For the text-containing cell, return its midpoint in [X, Y] coordinate format. 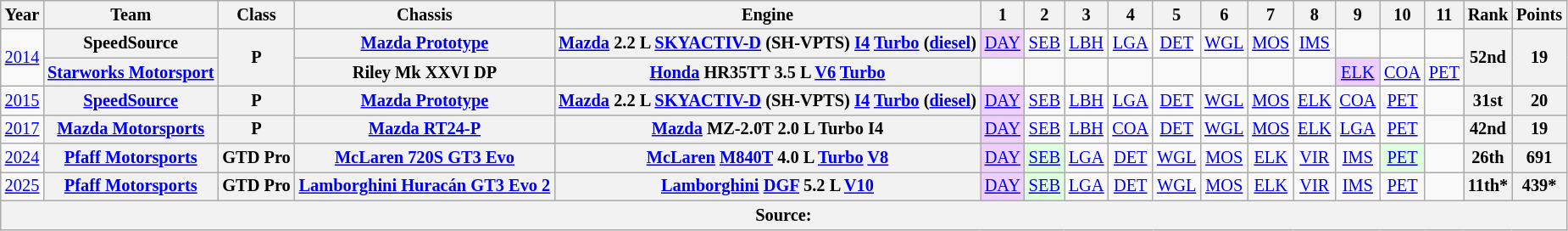
Honda HR35TT 3.5 L V6 Turbo [768, 72]
2025 [22, 186]
Team [131, 14]
9 [1358, 14]
2 [1044, 14]
Mazda Motorsports [131, 129]
42nd [1488, 129]
Points [1539, 14]
11th* [1488, 186]
7 [1271, 14]
Mazda RT24-P [425, 129]
20 [1539, 100]
Class [256, 14]
2017 [22, 129]
Starworks Motorsport [131, 72]
Engine [768, 14]
Chassis [425, 14]
52nd [1488, 58]
6 [1224, 14]
Source: [783, 215]
Riley Mk XXVI DP [425, 72]
2024 [22, 158]
McLaren M840T 4.0 L Turbo V8 [768, 158]
3 [1087, 14]
1 [1003, 14]
8 [1314, 14]
Lamborghini DGF 5.2 L V10 [768, 186]
31st [1488, 100]
439* [1539, 186]
2014 [22, 58]
McLaren 720S GT3 Evo [425, 158]
Year [22, 14]
26th [1488, 158]
Lamborghini Huracán GT3 Evo 2 [425, 186]
4 [1131, 14]
10 [1402, 14]
5 [1176, 14]
2015 [22, 100]
11 [1444, 14]
691 [1539, 158]
Mazda MZ-2.0T 2.0 L Turbo I4 [768, 129]
Rank [1488, 14]
